Search for the cell housing the specified text and yield its (x, y) center coordinate. 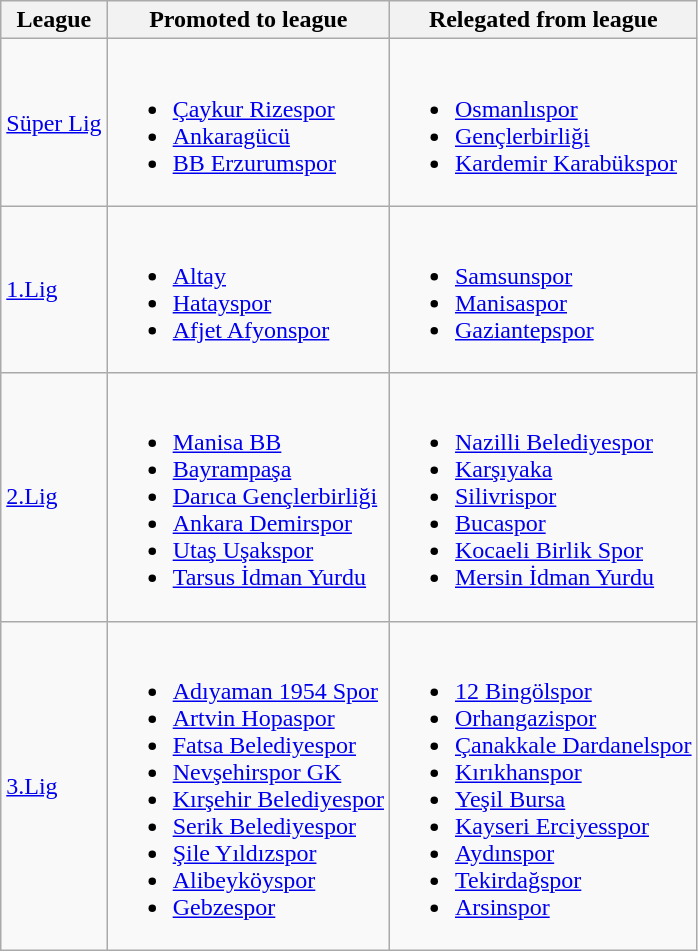
12 BingölsporOrhangazisporÇanakkale DardanelsporKırıkhansporYeşil BursaKayseri ErciyessporAydınsporTekirdağsporArsinspor (543, 786)
AltayHataysporAfjet Afyonspor (248, 290)
3.Lig (54, 786)
SamsunsporManisasporGaziantepspor (543, 290)
League (54, 20)
OsmanlısporGençlerbirliğiKardemir Karabükspor (543, 122)
Relegated from league (543, 20)
Adıyaman 1954 SporArtvin HopasporFatsa BelediyesporNevşehirspor GKKırşehir BelediyesporSerik BelediyesporŞile YıldızsporAlibeyköysporGebzespor (248, 786)
Promoted to league (248, 20)
2.Lig (54, 497)
Nazilli BelediyesporKarşıyakaSilivrisporBucasporKocaeli Birlik SporMersin İdman Yurdu (543, 497)
1.Lig (54, 290)
Süper Lig (54, 122)
Çaykur RizesporAnkaragücüBB Erzurumspor (248, 122)
Manisa BBBayrampaşaDarıca GençlerbirliğiAnkara DemirsporUtaş UşaksporTarsus İdman Yurdu (248, 497)
